Capture the cell that displays the provided text and extract its [X, Y] central coordinate. 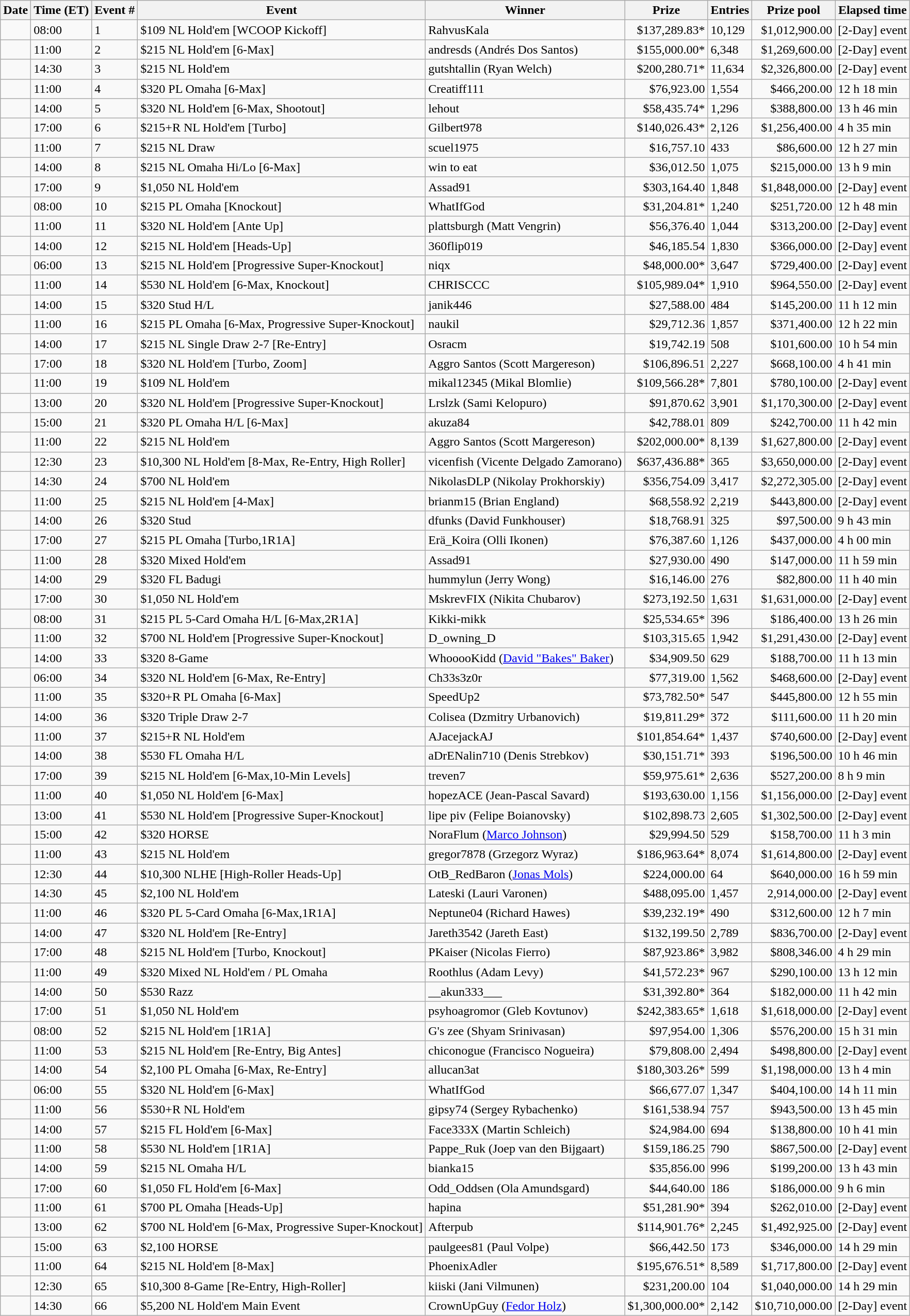
2,142 [730, 1306]
27 [115, 540]
OtB_RedBaron (Jonas Mols) [525, 874]
20 [115, 403]
$24,984.00 [667, 1129]
$145,200.00 [793, 305]
$320 8-Game [282, 658]
$1,256,400.00 [793, 128]
63 [115, 1247]
21 [115, 422]
Time (ET) [61, 10]
hummylun (Jerry Wong) [525, 580]
12 h 18 min [873, 89]
8,589 [730, 1266]
$700 NL Hold'em [282, 481]
$1,492,925.00 [793, 1227]
757 [730, 1109]
790 [730, 1148]
$700 NL Hold'em [Progressive Super-Knockout] [282, 638]
$700 PL Omaha [Heads-Up] [282, 1208]
Afterpub [525, 1227]
$73,782.50* [667, 697]
2,914,000.00 [793, 894]
vicenfish (Vicente Delgado Zamorano) [525, 462]
1,910 [730, 285]
Event # [115, 10]
$101,600.00 [793, 344]
10 h 41 min [873, 1129]
hapina [525, 1208]
$530 NL Hold'em [6-Max, Knockout] [282, 285]
$101,854.64* [667, 736]
2,636 [730, 776]
$242,383.65* [667, 1011]
4 [115, 89]
$215 NL Hold'em [Heads-Up] [282, 246]
36 [115, 717]
$86,600.00 [793, 147]
$161,538.94 [667, 1109]
393 [730, 756]
52 [115, 1031]
PKaiser (Nicolas Fierro) [525, 952]
Prize pool [793, 10]
16 h 59 min [873, 874]
$215 NL Hold'em [Turbo, Knockout] [282, 952]
Pappe_Ruk (Joep van den Bijgaart) [525, 1148]
9 h 6 min [873, 1188]
$10,710,000.00 [793, 1306]
$30,151.71* [667, 756]
Event [282, 10]
$97,954.00 [667, 1031]
gipsy74 (Sergey Rybachenko) [525, 1109]
$199,200.00 [793, 1168]
186 [730, 1188]
$1,717,800.00 [793, 1266]
$186,000.00 [793, 1188]
47 [115, 933]
2,126 [730, 128]
11 h 59 min [873, 560]
12 h 27 min [873, 147]
lipe piv (Felipe Boianovsky) [525, 815]
naukil [525, 324]
$16,146.00 [667, 580]
$215 NL Draw [282, 147]
2,494 [730, 1050]
17 [115, 344]
$5,200 NL Hold'em Main Event [282, 1306]
31 [115, 619]
Lrslzk (Sami Kelopuro) [525, 403]
56 [115, 1109]
$320 Mixed NL Hold'em / PL Omaha [282, 972]
364 [730, 992]
$66,677.07 [667, 1090]
$31,392.80* [667, 992]
$1,302,500.00 [793, 815]
57 [115, 1129]
Prize [667, 10]
35 [115, 697]
4 h 00 min [873, 540]
$195,676.51* [667, 1266]
$109,566.28* [667, 383]
15 [115, 305]
CHRISCCC [525, 285]
967 [730, 972]
$66,442.50 [667, 1247]
$320 NL Hold'em [Re-Entry] [282, 933]
62 [115, 1227]
$780,100.00 [793, 383]
WhooooKidd (David "Bakes" Baker) [525, 658]
Odd_Oddsen (Ola Amundsgard) [525, 1188]
$215 PL Omaha [Turbo,1R1A] [282, 540]
325 [730, 520]
547 [730, 697]
Lateski (Lauri Varonen) [525, 894]
11,634 [730, 69]
psyhoagromor (Gleb Kovtunov) [525, 1011]
janik446 [525, 305]
$740,600.00 [793, 736]
$18,768.91 [667, 520]
$109 NL Hold'em [WCOOP Kickoff] [282, 30]
$320 PL Omaha H/L [6-Max] [282, 422]
$215 NL Hold'em [4-Max] [282, 501]
30 [115, 599]
RahvusKala [525, 30]
2,227 [730, 364]
8,074 [730, 854]
$158,700.00 [793, 834]
$114,901.76* [667, 1227]
38 [115, 756]
33 [115, 658]
Osracm [525, 344]
484 [730, 305]
529 [730, 834]
26 [115, 520]
$105,989.04* [667, 285]
104 [730, 1286]
$242,700.00 [793, 422]
$155,000.00* [667, 50]
$215 NL Omaha Hi/Lo [6-Max] [282, 167]
10 h 54 min [873, 344]
29 [115, 580]
13 h 4 min [873, 1070]
Kikki-mikk [525, 619]
MskrevFIX (Nikita Chubarov) [525, 599]
$320 NL Hold'em [6-Max] [282, 1090]
Date [15, 10]
$320 Triple Draw 2-7 [282, 717]
NikolasDLP (Nikolay Prokhorskiy) [525, 481]
$290,100.00 [793, 972]
Erä_Koira (Olli Ikonen) [525, 540]
45 [115, 894]
$182,000.00 [793, 992]
2,245 [730, 1227]
$388,800.00 [793, 108]
$443,800.00 [793, 501]
396 [730, 619]
13 h 9 min [873, 167]
3 [115, 69]
11 h 20 min [873, 717]
$530 FL Omaha H/L [282, 756]
__akun333___ [525, 992]
$215 NL Omaha H/L [282, 1168]
$82,800.00 [793, 580]
13 [115, 266]
8,139 [730, 442]
$404,100.00 [793, 1090]
12 h 22 min [873, 324]
2,219 [730, 501]
mikal12345 (Mikal Blomlie) [525, 383]
1,156 [730, 795]
lehout [525, 108]
$530+R NL Hold'em [282, 1109]
SpeedUp2 [525, 697]
$530 NL Hold'em [Progressive Super-Knockout] [282, 815]
gregor7878 (Grzegorz Wyraz) [525, 854]
276 [730, 580]
15 h 31 min [873, 1031]
1,618 [730, 1011]
$25,534.65* [667, 619]
9 [115, 187]
433 [730, 147]
1 [115, 30]
13 h 45 min [873, 1109]
694 [730, 1129]
$97,500.00 [793, 520]
$466,200.00 [793, 89]
1,457 [730, 894]
7,801 [730, 383]
1,554 [730, 89]
10 [115, 206]
42 [115, 834]
$1,618,000.00 [793, 1011]
$527,200.00 [793, 776]
$56,376.40 [667, 226]
$729,400.00 [793, 266]
$16,757.10 [667, 147]
plattsburgh (Matt Vengrin) [525, 226]
$27,930.00 [667, 560]
$36,012.50 [667, 167]
$202,000.00* [667, 442]
1,942 [730, 638]
Neptune04 (Richard Hawes) [525, 913]
41 [115, 815]
1,857 [730, 324]
$19,811.29* [667, 717]
10,129 [730, 30]
$215 PL 5-Card Omaha H/L [6-Max,2R1A] [282, 619]
18 [115, 364]
39 [115, 776]
$1,050 FL Hold'em [6-Max] [282, 1188]
$530 Razz [282, 992]
$1,631,000.00 [793, 599]
$31,204.81* [667, 206]
aDrENalin710 (Denis Strebkov) [525, 756]
$637,436.88* [667, 462]
$640,000.00 [793, 874]
$188,700.00 [793, 658]
$27,588.00 [667, 305]
$196,500.00 [793, 756]
10 h 46 min [873, 756]
$215 PL Omaha [6-Max, Progressive Super-Knockout] [282, 324]
2 [115, 50]
$111,600.00 [793, 717]
1,240 [730, 206]
$59,975.61* [667, 776]
$10,300 8-Game [Re-Entry, High-Roller] [282, 1286]
$44,640.00 [667, 1188]
$215 FL Hold'em [6-Max] [282, 1129]
Ch33s3z0r [525, 678]
$39,232.19* [667, 913]
andresds (Andrés Dos Santos) [525, 50]
$320 NL Hold'em [Progressive Super-Knockout] [282, 403]
$147,000.00 [793, 560]
1,347 [730, 1090]
$2,272,305.00 [793, 481]
treven7 [525, 776]
49 [115, 972]
$103,315.65 [667, 638]
$320 NL Hold'em [Ante Up] [282, 226]
2,789 [730, 933]
7 [115, 147]
$320 Mixed Hold'em [282, 560]
$356,754.09 [667, 481]
$76,923.00 [667, 89]
3,982 [730, 952]
kiiski (Jani Vilmunen) [525, 1286]
$1,050 NL Hold'em [6-Max] [282, 795]
win to eat [525, 167]
1,437 [730, 736]
9 h 43 min [873, 520]
53 [115, 1050]
$251,720.00 [793, 206]
61 [115, 1208]
$320 Stud [282, 520]
14 h 11 min [873, 1090]
Entries [730, 10]
28 [115, 560]
13 h 46 min [873, 108]
11 [115, 226]
hopezACE (Jean-Pascal Savard) [525, 795]
$1,848,000.00 [793, 187]
$303,164.40 [667, 187]
Elapsed time [873, 10]
gutshtallin (Ryan Welch) [525, 69]
$19,742.19 [667, 344]
$320+R PL Omaha [6-Max] [282, 697]
$77,319.00 [667, 678]
Roothlus (Adam Levy) [525, 972]
3,417 [730, 481]
Winner [525, 10]
173 [730, 1247]
$2,100 PL Omaha [6-Max, Re-Entry] [282, 1070]
50 [115, 992]
51 [115, 1011]
$943,500.00 [793, 1109]
$58,435.74* [667, 108]
$320 HORSE [282, 834]
508 [730, 344]
scuel1975 [525, 147]
$498,800.00 [793, 1050]
46 [115, 913]
$366,000.00 [793, 246]
4 h 29 min [873, 952]
43 [115, 854]
12 [115, 246]
54 [115, 1070]
$215+R NL Hold'em [Turbo] [282, 128]
14 [115, 285]
$48,000.00* [667, 266]
6,348 [730, 50]
19 [115, 383]
$102,898.73 [667, 815]
65 [115, 1286]
$964,550.00 [793, 285]
24 [115, 481]
$320 PL Omaha [6-Max] [282, 89]
brianm15 (Brian England) [525, 501]
$371,400.00 [793, 324]
12 h 7 min [873, 913]
8 h 9 min [873, 776]
$140,026.43* [667, 128]
3,647 [730, 266]
$193,630.00 [667, 795]
D_owning_D [525, 638]
$320 FL Badugi [282, 580]
$1,170,300.00 [793, 403]
$29,712.36 [667, 324]
11 h 3 min [873, 834]
$313,200.00 [793, 226]
2,605 [730, 815]
$1,291,430.00 [793, 638]
$215 NL Hold'em [1R1A] [282, 1031]
$224,000.00 [667, 874]
1,830 [730, 246]
$200,280.71* [667, 69]
$68,558.92 [667, 501]
8 [115, 167]
13 h 12 min [873, 972]
1,044 [730, 226]
$76,387.60 [667, 540]
25 [115, 501]
809 [730, 422]
$46,185.54 [667, 246]
$468,600.00 [793, 678]
$180,303.26* [667, 1070]
48 [115, 952]
$346,000.00 [793, 1247]
11 h 40 min [873, 580]
$1,156,000.00 [793, 795]
$215 NL Hold'em [Progressive Super-Knockout] [282, 266]
$42,788.01 [667, 422]
40 [115, 795]
$10,300 NL Hold'em [8-Max, Re-Entry, High Roller] [282, 462]
$34,909.50 [667, 658]
PhoenixAdler [525, 1266]
$273,192.50 [667, 599]
16 [115, 324]
bianka15 [525, 1168]
$186,400.00 [793, 619]
1,562 [730, 678]
$1,614,800.00 [793, 854]
599 [730, 1070]
32 [115, 638]
360flip019 [525, 246]
$320 Stud H/L [282, 305]
$51,281.90* [667, 1208]
$1,300,000.00* [667, 1306]
$231,200.00 [667, 1286]
1,126 [730, 540]
NoraFlum (Marco Johnson) [525, 834]
G's zee (Shyam Srinivasan) [525, 1031]
$41,572.23* [667, 972]
$836,700.00 [793, 933]
$79,808.00 [667, 1050]
$215 NL Hold'em [Re-Entry, Big Antes] [282, 1050]
akuza84 [525, 422]
$576,200.00 [793, 1031]
$445,800.00 [793, 697]
$320 PL 5-Card Omaha [6-Max,1R1A] [282, 913]
$215 NL Hold'em [8-Max] [282, 1266]
1,631 [730, 599]
Colisea (Dzmitry Urbanovich) [525, 717]
$1,627,800.00 [793, 442]
13 h 26 min [873, 619]
AJacejackAJ [525, 736]
$437,000.00 [793, 540]
$10,300 NLHE [High-Roller Heads-Up] [282, 874]
$3,650,000.00 [793, 462]
66 [115, 1306]
$312,600.00 [793, 913]
dfunks (David Funkhouser) [525, 520]
allucan3at [525, 1070]
$132,199.50 [667, 933]
$109 NL Hold'em [282, 383]
1,848 [730, 187]
Gilbert978 [525, 128]
12 h 55 min [873, 697]
$137,289.83* [667, 30]
$320 NL Hold'em [6-Max, Re-Entry] [282, 678]
$530 NL Hold'em [1R1A] [282, 1148]
chiconogue (Francisco Nogueira) [525, 1050]
12 h 48 min [873, 206]
1,296 [730, 108]
$215 PL Omaha [Knockout] [282, 206]
4 h 35 min [873, 128]
11 h 12 min [873, 305]
22 [115, 442]
$159,186.25 [667, 1148]
$700 NL Hold'em [6-Max, Progressive Super-Knockout] [282, 1227]
paulgees81 (Paul Volpe) [525, 1247]
13 h 43 min [873, 1168]
CrownUpGuy (Fedor Holz) [525, 1306]
$35,856.00 [667, 1168]
$215 NL Single Draw 2-7 [Re-Entry] [282, 344]
23 [115, 462]
$1,269,600.00 [793, 50]
$29,994.50 [667, 834]
1,075 [730, 167]
394 [730, 1208]
$215 NL Hold'em [6-Max,10-Min Levels] [282, 776]
$1,040,000.00 [793, 1286]
372 [730, 717]
55 [115, 1090]
$320 NL Hold'em [Turbo, Zoom] [282, 364]
4 h 41 min [873, 364]
1,306 [730, 1031]
3,901 [730, 403]
60 [115, 1188]
996 [730, 1168]
$186,963.64* [667, 854]
$215 NL Hold'em [6-Max] [282, 50]
629 [730, 658]
$215+R NL Hold'em [282, 736]
58 [115, 1148]
59 [115, 1168]
niqx [525, 266]
$320 NL Hold'em [6-Max, Shootout] [282, 108]
Face333X (Martin Schleich) [525, 1129]
$215,000.00 [793, 167]
$87,923.86* [667, 952]
$2,100 NL Hold'em [282, 894]
5 [115, 108]
Creatiff111 [525, 89]
$488,095.00 [667, 894]
$867,500.00 [793, 1148]
$91,870.62 [667, 403]
$1,012,900.00 [793, 30]
$668,100.00 [793, 364]
44 [115, 874]
$2,100 HORSE [282, 1247]
37 [115, 736]
Jareth3542 (Jareth East) [525, 933]
365 [730, 462]
6 [115, 128]
$2,326,800.00 [793, 69]
34 [115, 678]
$808,346.00 [793, 952]
$106,896.51 [667, 364]
$262,010.00 [793, 1208]
11 h 13 min [873, 658]
$138,800.00 [793, 1129]
$1,198,000.00 [793, 1070]
